Capture the cell that displays the provided text and extract its (x, y) central coordinate. 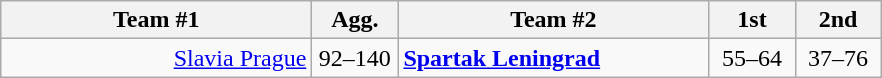
37–76 (838, 58)
92–140 (355, 58)
Slavia Prague (156, 58)
Team #1 (156, 20)
Agg. (355, 20)
1st (752, 20)
Team #2 (554, 20)
Spartak Leningrad (554, 58)
55–64 (752, 58)
2nd (838, 20)
